Locate the cell with the specified text and output its [x, y] center coordinate. 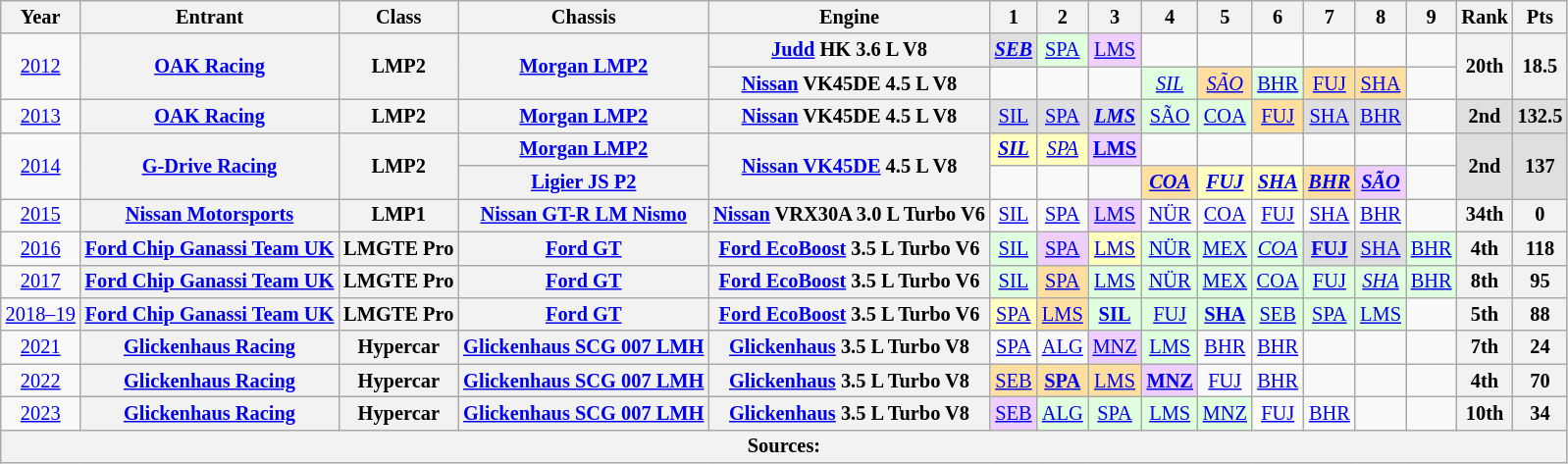
2014 [41, 165]
LMP1 [398, 215]
Engine [850, 17]
5th [1484, 314]
18.5 [1541, 67]
Ligier JS P2 [583, 182]
132.5 [1541, 116]
Chassis [583, 17]
34 [1541, 413]
Judd HK 3.6 L V8 [850, 50]
2015 [41, 215]
G-Drive Racing [210, 165]
Class [398, 17]
Entrant [210, 17]
2018–19 [41, 314]
95 [1541, 282]
2022 [41, 381]
2021 [41, 347]
2017 [41, 282]
5 [1225, 17]
4 [1170, 17]
2012 [41, 67]
0 [1541, 215]
7th [1484, 347]
88 [1541, 314]
70 [1541, 381]
9 [1432, 17]
10th [1484, 413]
Nissan VRX30A 3.0 L Turbo V6 [850, 215]
24 [1541, 347]
Sources: [784, 446]
118 [1541, 248]
137 [1541, 165]
2023 [41, 413]
1 [1014, 17]
7 [1329, 17]
Rank [1484, 17]
Pts [1541, 17]
2 [1063, 17]
34th [1484, 215]
2013 [41, 116]
3 [1115, 17]
6 [1278, 17]
8th [1484, 282]
20th [1484, 67]
Year [41, 17]
Nissan GT-R LM Nismo [583, 215]
8 [1381, 17]
Nissan Motorsports [210, 215]
2016 [41, 248]
